Pinpoint the cell where the given text exists, returning its [X, Y] midpoint coordinate. 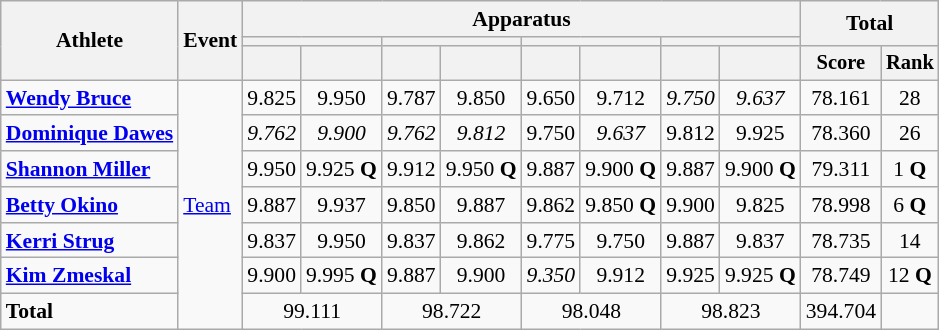
Apparatus [521, 19]
9.350 [552, 276]
9.787 [412, 98]
Wendy Bruce [90, 98]
98.048 [592, 312]
78.998 [841, 205]
9.775 [552, 241]
1 Q [910, 169]
Event [210, 40]
Shannon Miller [90, 169]
78.360 [841, 134]
78.749 [841, 276]
9.650 [552, 98]
Kim Zmeskal [90, 276]
Kerri Strug [90, 241]
79.311 [841, 169]
99.111 [312, 312]
78.735 [841, 241]
98.823 [731, 312]
6 Q [910, 205]
9.937 [342, 205]
Score [841, 63]
98.722 [452, 312]
26 [910, 134]
12 Q [910, 276]
9.712 [620, 98]
78.161 [841, 98]
9.950 Q [482, 169]
Team [210, 204]
9.995 Q [342, 276]
Rank [910, 63]
394.704 [841, 312]
14 [910, 241]
28 [910, 98]
Betty Okino [90, 205]
Athlete [90, 40]
9.850 Q [620, 205]
Dominique Dawes [90, 134]
